Extract the (x, y) coordinate from the center of the cell holding the provided text.  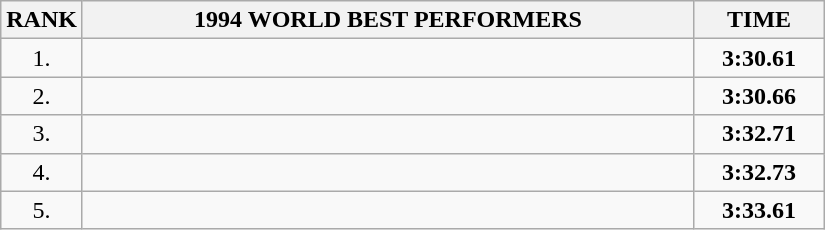
3:32.71 (760, 134)
2. (42, 96)
1. (42, 58)
RANK (42, 20)
3:30.61 (760, 58)
TIME (760, 20)
3:30.66 (760, 96)
3. (42, 134)
5. (42, 210)
3:32.73 (760, 172)
3:33.61 (760, 210)
4. (42, 172)
1994 WORLD BEST PERFORMERS (388, 20)
